Output the [X, Y] coordinate of the center of the cell containing the given text.  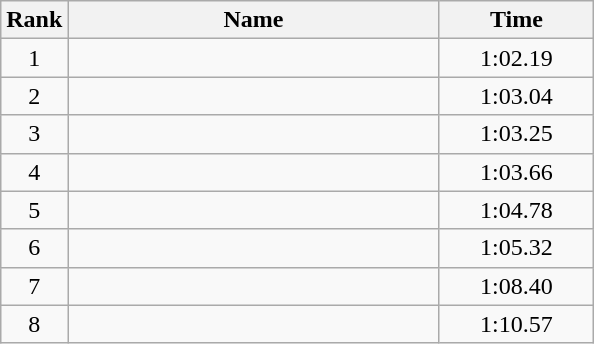
8 [34, 324]
Name [254, 20]
1:05.32 [516, 248]
6 [34, 248]
1 [34, 58]
7 [34, 286]
1:04.78 [516, 210]
1:03.04 [516, 96]
1:03.66 [516, 172]
4 [34, 172]
Time [516, 20]
Rank [34, 20]
2 [34, 96]
1:02.19 [516, 58]
1:03.25 [516, 134]
1:10.57 [516, 324]
1:08.40 [516, 286]
3 [34, 134]
5 [34, 210]
